Pinpoint the cell where the given text exists, returning its [x, y] midpoint coordinate. 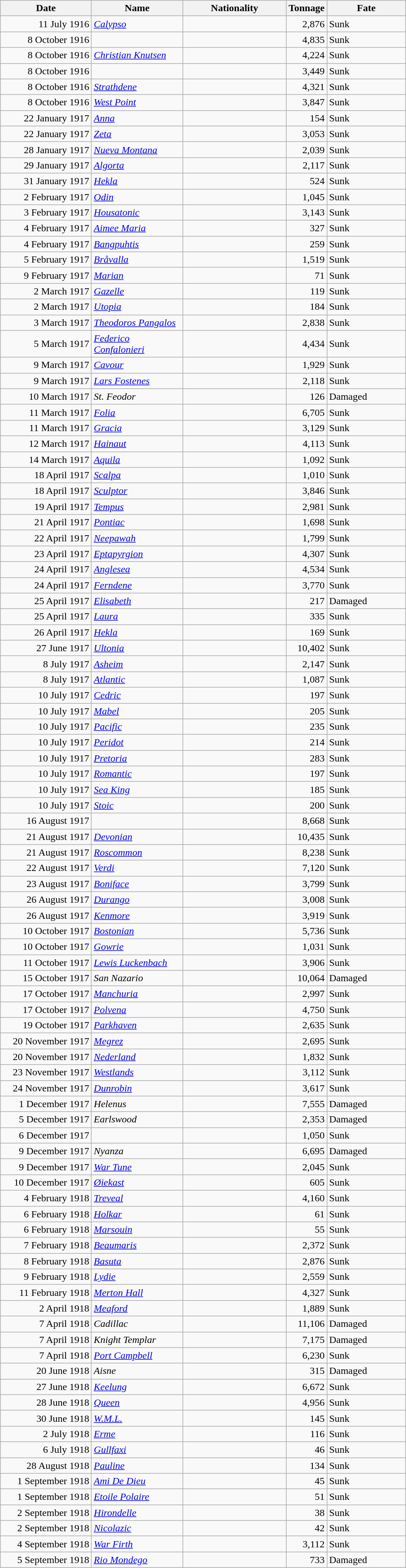
Atlantic [137, 679]
Durango [137, 899]
Bråvalla [137, 260]
3,617 [307, 1088]
Megrez [137, 1041]
15 October 1917 [46, 978]
Date [46, 8]
9 February 1917 [46, 275]
Pontiac [137, 522]
Aimee Maria [137, 228]
San Nazario [137, 978]
23 April 1917 [46, 554]
Ferndene [137, 585]
22 April 1917 [46, 538]
5 March 1917 [46, 344]
23 August 1917 [46, 884]
Tempus [137, 507]
30 June 1918 [46, 1418]
Name [137, 8]
Kenmore [137, 915]
2,695 [307, 1041]
4 September 1918 [46, 1544]
Pretoria [137, 758]
55 [307, 1230]
Sculptor [137, 491]
Gowrie [137, 946]
524 [307, 181]
Aquila [137, 460]
Marian [137, 275]
2 July 1918 [46, 1434]
217 [307, 601]
Gracia [137, 428]
Cadillac [137, 1324]
38 [307, 1513]
Algorta [137, 165]
Keelung [137, 1387]
6,705 [307, 412]
Stoic [137, 805]
Øiekast [137, 1182]
42 [307, 1528]
145 [307, 1418]
14 March 1917 [46, 460]
51 [307, 1497]
3,143 [307, 213]
2,635 [307, 1025]
116 [307, 1434]
Ultonia [137, 648]
Anna [137, 118]
29 January 1917 [46, 165]
2,997 [307, 994]
2,838 [307, 323]
214 [307, 742]
1 December 1917 [46, 1104]
Eptapyrgion [137, 554]
9 February 1918 [46, 1277]
Hainaut [137, 444]
3,906 [307, 963]
169 [307, 632]
6,230 [307, 1355]
W.M.L. [137, 1418]
235 [307, 727]
Scalpa [137, 475]
1,929 [307, 365]
Lewis Luckenbach [137, 963]
23 November 1917 [46, 1072]
605 [307, 1182]
Aisne [137, 1371]
2,353 [307, 1120]
7,120 [307, 868]
26 April 1917 [46, 632]
Pacific [137, 727]
11 July 1916 [46, 24]
4,956 [307, 1402]
Cavour [137, 365]
Manchuria [137, 994]
Utopia [137, 307]
1,832 [307, 1057]
335 [307, 617]
27 June 1918 [46, 1387]
28 January 1917 [46, 149]
4 February 1918 [46, 1198]
Verdi [137, 868]
5,736 [307, 931]
4,307 [307, 554]
119 [307, 291]
3,008 [307, 899]
1,087 [307, 679]
Parkhaven [137, 1025]
Federico Confalonieri [137, 344]
Bangpuhtis [137, 244]
4,434 [307, 344]
3,053 [307, 134]
Cedric [137, 695]
Nicolazic [137, 1528]
1,031 [307, 946]
Queen [137, 1402]
2 February 1917 [46, 197]
12 March 1917 [46, 444]
8,668 [307, 821]
61 [307, 1214]
28 June 1918 [46, 1402]
Odin [137, 197]
11 February 1918 [46, 1293]
31 January 1917 [46, 181]
Romantic [137, 774]
5 September 1918 [46, 1560]
Calypso [137, 24]
71 [307, 275]
Theodoros Pangalos [137, 323]
Asheim [137, 664]
22 August 1917 [46, 868]
Nueva Montana [137, 149]
1,050 [307, 1135]
Pauline [137, 1466]
3 March 1917 [46, 323]
8,238 [307, 852]
184 [307, 307]
Erme [137, 1434]
327 [307, 228]
3,919 [307, 915]
7,175 [307, 1340]
2,045 [307, 1167]
10,064 [307, 978]
10 December 1917 [46, 1182]
4,224 [307, 55]
Anglesea [137, 569]
2,039 [307, 149]
4,321 [307, 87]
315 [307, 1371]
Polvena [137, 1010]
Gullfaxi [137, 1449]
3,846 [307, 491]
1,010 [307, 475]
2,117 [307, 165]
4,327 [307, 1293]
1,889 [307, 1308]
11,106 [307, 1324]
10,435 [307, 837]
Neepawah [137, 538]
Roscommon [137, 852]
2,372 [307, 1245]
Christian Knutsen [137, 55]
259 [307, 244]
4,160 [307, 1198]
Housatonic [137, 213]
154 [307, 118]
Meaford [137, 1308]
Ami De Dieu [137, 1481]
1,698 [307, 522]
45 [307, 1481]
6 July 1918 [46, 1449]
Nationality [234, 8]
10 March 1917 [46, 396]
Gazelle [137, 291]
134 [307, 1466]
3,129 [307, 428]
8 February 1918 [46, 1261]
Sea King [137, 790]
Knight Templar [137, 1340]
Nyanza [137, 1151]
185 [307, 790]
Nederland [137, 1057]
733 [307, 1560]
4,750 [307, 1010]
Laura [137, 617]
46 [307, 1449]
6,695 [307, 1151]
Boniface [137, 884]
20 June 1918 [46, 1371]
3 February 1917 [46, 213]
St. Feodor [137, 396]
1,092 [307, 460]
1,519 [307, 260]
3,449 [307, 71]
Lydie [137, 1277]
21 April 1917 [46, 522]
3,799 [307, 884]
2,118 [307, 381]
2 April 1918 [46, 1308]
3,770 [307, 585]
War Tune [137, 1167]
Dunrobin [137, 1088]
6,672 [307, 1387]
Treveal [137, 1198]
6 December 1917 [46, 1135]
2,981 [307, 507]
126 [307, 396]
10,402 [307, 648]
Earlswood [137, 1120]
16 August 1917 [46, 821]
Merton Hall [137, 1293]
2,147 [307, 664]
4,835 [307, 40]
11 October 1917 [46, 963]
Port Campbell [137, 1355]
Elisabeth [137, 601]
Bostonian [137, 931]
27 June 1917 [46, 648]
Hirondelle [137, 1513]
4,534 [307, 569]
Lars Fostenes [137, 381]
Folia [137, 412]
3,847 [307, 102]
Holkar [137, 1214]
Beaumaris [137, 1245]
2,559 [307, 1277]
Tonnage [307, 8]
1,045 [307, 197]
5 December 1917 [46, 1120]
19 October 1917 [46, 1025]
24 November 1917 [46, 1088]
Rio Mondego [137, 1560]
7 February 1918 [46, 1245]
Peridot [137, 742]
Helenus [137, 1104]
War Firth [137, 1544]
Devonian [137, 837]
West Point [137, 102]
283 [307, 758]
Etoile Polaire [137, 1497]
5 February 1917 [46, 260]
1,799 [307, 538]
Marsouin [137, 1230]
Fate [366, 8]
7,555 [307, 1104]
Mabel [137, 711]
205 [307, 711]
19 April 1917 [46, 507]
Strathdene [137, 87]
4,113 [307, 444]
200 [307, 805]
Basuta [137, 1261]
Westlands [137, 1072]
28 August 1918 [46, 1466]
Zeta [137, 134]
